Find where the given text appears and provide that cell's center as (X, Y) coordinate. 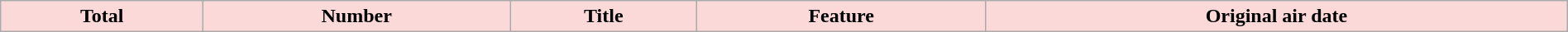
Title (604, 16)
Total (103, 16)
Feature (842, 16)
Original air date (1277, 16)
Number (357, 16)
